Capture the cell that displays the provided text and extract its [x, y] central coordinate. 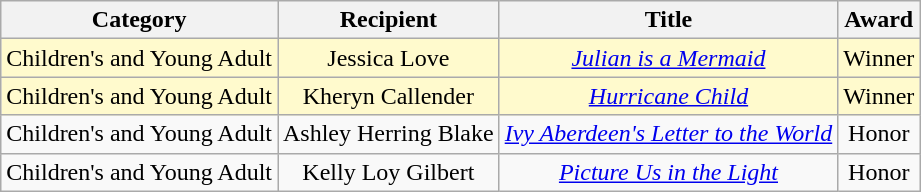
Ashley Herring Blake [389, 134]
Ivy Aberdeen's Letter to the World [668, 134]
Kheryn Callender [389, 96]
Title [668, 20]
Picture Us in the Light [668, 172]
Award [879, 20]
Category [140, 20]
Recipient [389, 20]
Hurricane Child [668, 96]
Julian is a Mermaid [668, 58]
Kelly Loy Gilbert [389, 172]
Jessica Love [389, 58]
